Determine the [x, y] coordinate at the center of the cell enclosing the given text.  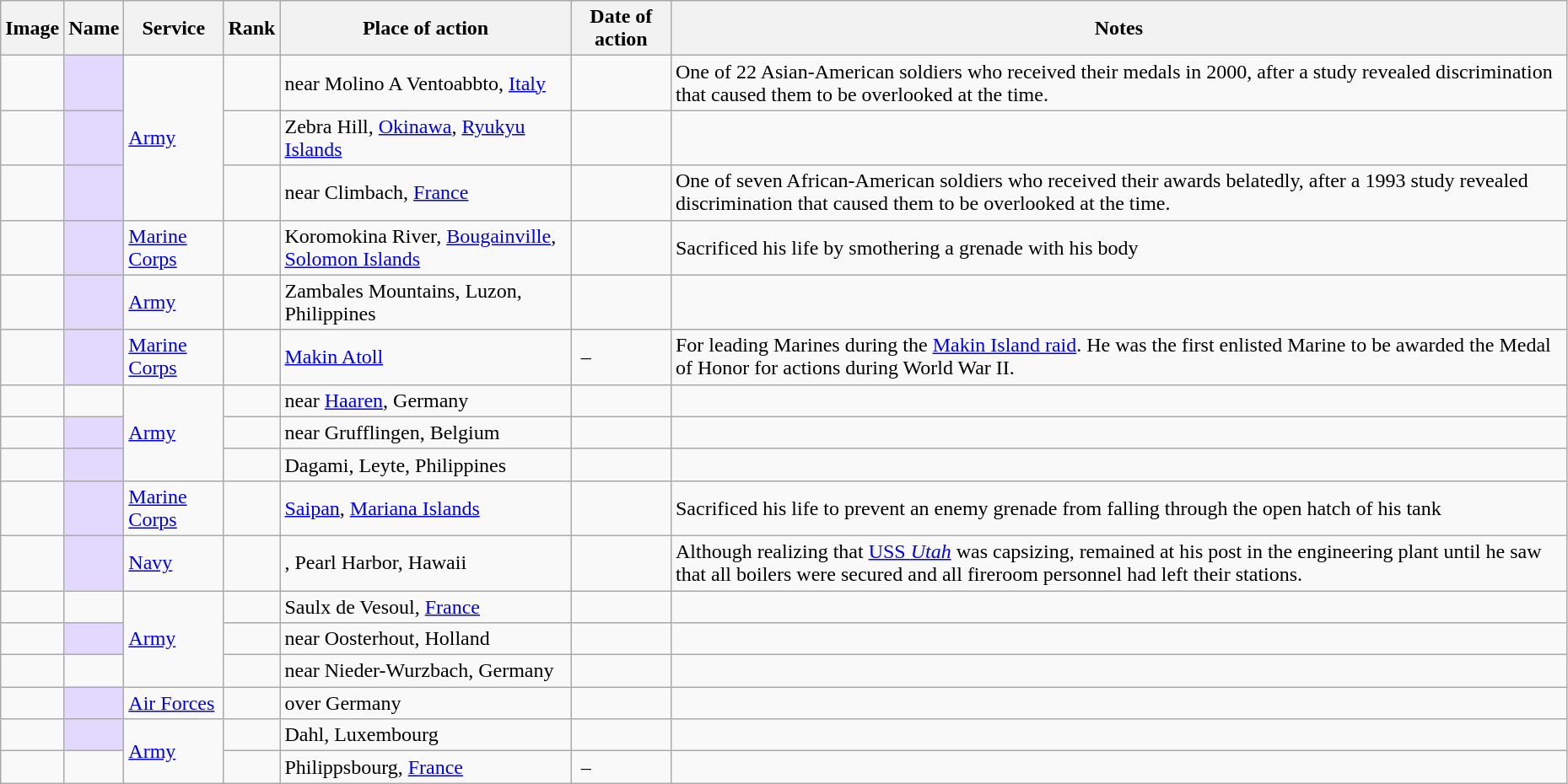
Notes [1118, 29]
Koromokina River, Bougainville, Solomon Islands [425, 248]
Air Forces [174, 703]
Zambales Mountains, Luzon, Philippines [425, 302]
Saipan, Mariana Islands [425, 507]
Image [32, 29]
near Oosterhout, Holland [425, 639]
near Grufflingen, Belgium [425, 432]
Dagami, Leyte, Philippines [425, 464]
Service [174, 29]
Philippsbourg, France [425, 767]
Navy [174, 563]
Place of action [425, 29]
Zebra Hill, Okinawa, Ryukyu Islands [425, 138]
Rank [251, 29]
Date of action [621, 29]
near Nieder-Wurzbach, Germany [425, 671]
near Climbach, France [425, 192]
Sacrificed his life by smothering a grenade with his body [1118, 248]
, Pearl Harbor, Hawaii [425, 563]
Sacrificed his life to prevent an enemy grenade from falling through the open hatch of his tank [1118, 507]
near Molino A Ventoabbto, Italy [425, 83]
near Haaren, Germany [425, 400]
Saulx de Vesoul, France [425, 606]
Makin Atoll [425, 357]
Name [94, 29]
over Germany [425, 703]
For leading Marines during the Makin Island raid. He was the first enlisted Marine to be awarded the Medal of Honor for actions during World War II. [1118, 357]
Dahl, Luxembourg [425, 735]
